Provide the [x, y] coordinate of the cell's center where the given text is located.  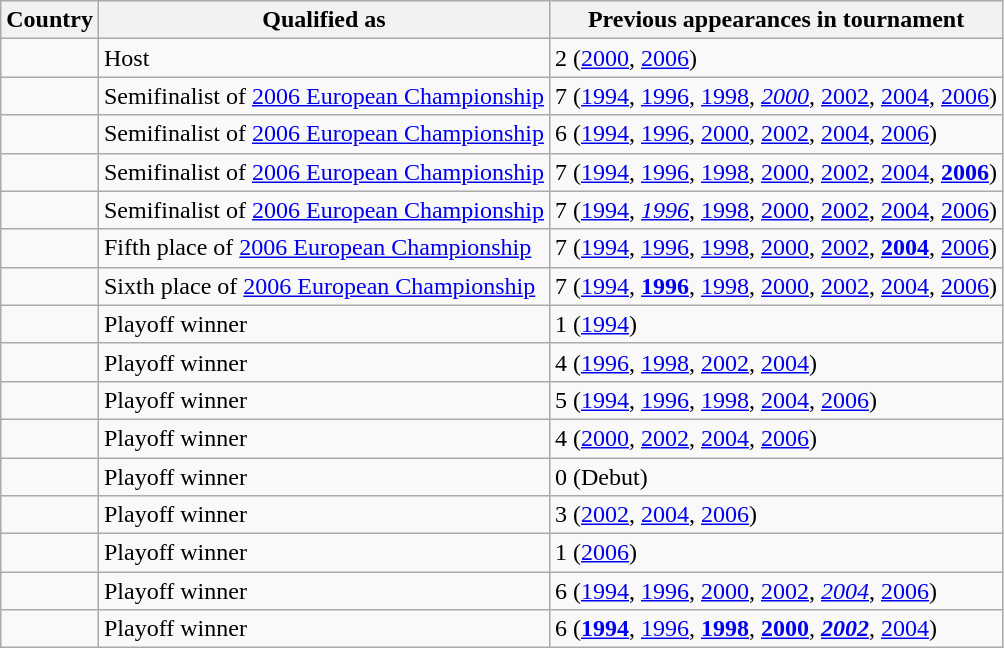
1 (2006) [776, 553]
Previous appearances in tournament [776, 20]
Country [50, 20]
Host [324, 58]
Qualified as [324, 20]
2 (2000, 2006) [776, 58]
4 (1996, 1998, 2002, 2004) [776, 362]
4 (2000, 2002, 2004, 2006) [776, 438]
3 (2002, 2004, 2006) [776, 515]
0 (Debut) [776, 477]
6 (1994, 1996, 1998, 2000, 2002, 2004) [776, 629]
5 (1994, 1996, 1998, 2004, 2006) [776, 400]
1 (1994) [776, 324]
Sixth place of 2006 European Championship [324, 286]
Fifth place of 2006 European Championship [324, 248]
